Identify which cell holds the provided text, then report its [x, y] central coordinate. 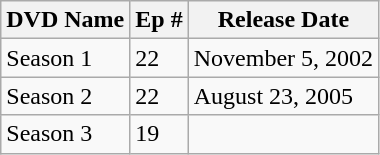
Release Date [283, 20]
Season 2 [66, 96]
DVD Name [66, 20]
August 23, 2005 [283, 96]
19 [159, 134]
Season 1 [66, 58]
November 5, 2002 [283, 58]
Ep # [159, 20]
Season 3 [66, 134]
